Output the [x, y] coordinate of the center of the cell containing the given text.  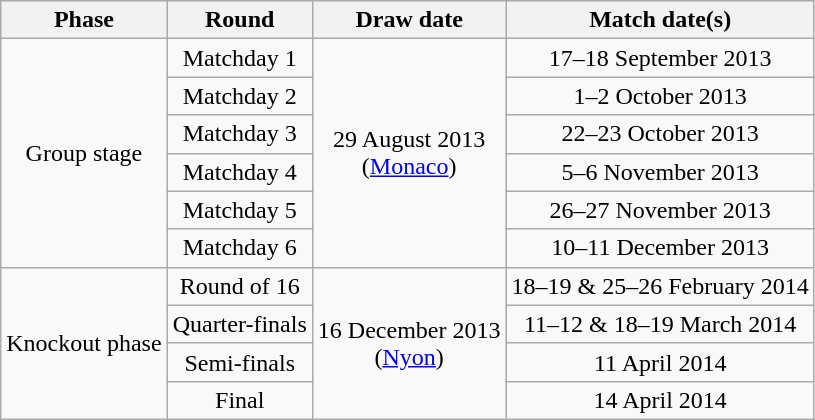
11 April 2014 [660, 362]
14 April 2014 [660, 400]
Knockout phase [84, 343]
26–27 November 2013 [660, 210]
Quarter-finals [240, 324]
Round of 16 [240, 286]
Matchday 4 [240, 172]
Draw date [409, 20]
Matchday 2 [240, 96]
Match date(s) [660, 20]
Matchday 5 [240, 210]
11–12 & 18–19 March 2014 [660, 324]
29 August 2013(Monaco) [409, 153]
16 December 2013(Nyon) [409, 343]
10–11 December 2013 [660, 248]
Matchday 1 [240, 58]
Matchday 3 [240, 134]
5–6 November 2013 [660, 172]
Phase [84, 20]
Matchday 6 [240, 248]
Final [240, 400]
Group stage [84, 153]
1–2 October 2013 [660, 96]
Round [240, 20]
Semi-finals [240, 362]
22–23 October 2013 [660, 134]
17–18 September 2013 [660, 58]
18–19 & 25–26 February 2014 [660, 286]
